For the text-containing cell, return its midpoint in (X, Y) coordinate format. 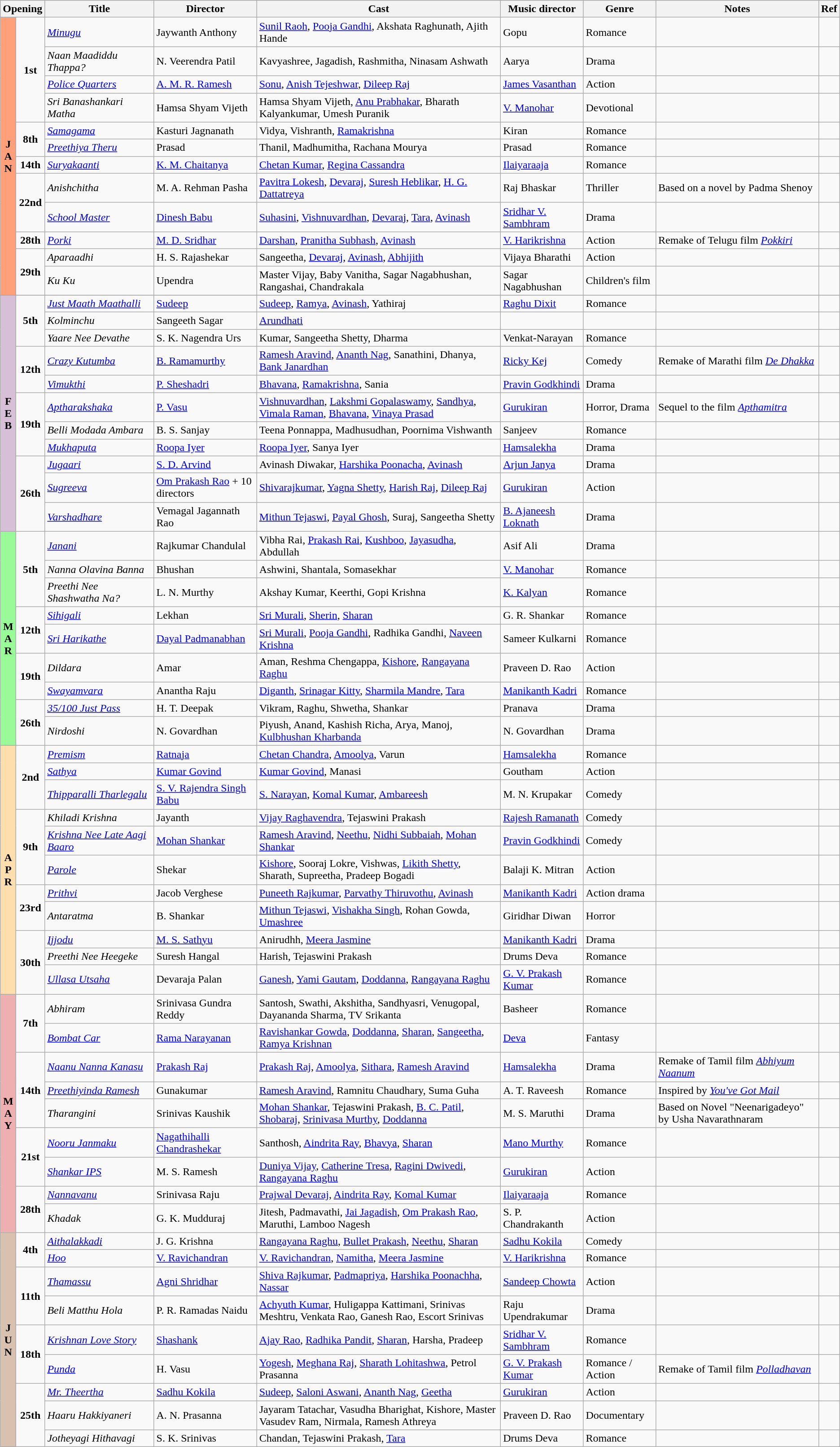
Ashwini, Shantala, Somasekhar (379, 569)
P. R. Ramadas Naidu (206, 1310)
35/100 Just Pass (100, 708)
Puneeth Rajkumar, Parvathy Thiruvothu, Avinash (379, 893)
Punda (100, 1368)
Asif Ali (542, 546)
Mukhaputa (100, 447)
Roopa Iyer (206, 447)
Hamsa Shyam Vijeth, Anu Prabhakar, Bharath Kalyankumar, Umesh Puranik (379, 108)
Arundhati (379, 321)
Haaru Hakkiyaneri (100, 1415)
Sudeep, Saloni Aswani, Ananth Nag, Geetha (379, 1392)
1st (31, 70)
Ratnaja (206, 754)
Teena Ponnappa, Madhusudhan, Poornima Vishwanth (379, 430)
Shankar IPS (100, 1172)
Master Vijay, Baby Vanitha, Sagar Nagabhushan, Rangashai, Chandrakala (379, 280)
Kishore, Sooraj Lokre, Vishwas, Likith Shetty, Sharath, Supreetha, Pradeep Bogadi (379, 870)
Suhasini, Vishnuvardhan, Devaraj, Tara, Avinash (379, 217)
Gopu (542, 32)
M. S. Sathyu (206, 939)
S. P. Chandrakanth (542, 1218)
Hamsa Shyam Vijeth (206, 108)
Just Maath Maathalli (100, 304)
Suresh Hangal (206, 956)
Premism (100, 754)
Rajesh Ramanath (542, 817)
Kolminchu (100, 321)
S. Narayan, Komal Kumar, Ambareesh (379, 794)
Srinivasa Gundra Reddy (206, 1009)
Pavitra Lokesh, Devaraj, Suresh Heblikar, H. G. Dattatreya (379, 188)
Giridhar Diwan (542, 916)
Mithun Tejaswi, Payal Ghosh, Suraj, Sangeetha Shetty (379, 517)
Avinash Diwakar, Harshika Poonacha, Avinash (379, 464)
Aparaadhi (100, 257)
Krishnan Love Story (100, 1340)
Sequel to the film Apthamitra (738, 407)
H. T. Deepak (206, 708)
Preethiyinda Ramesh (100, 1090)
Sonu, Anish Tejeshwar, Dileep Raj (379, 84)
Vishnuvardhan, Lakshmi Gopalaswamy, Sandhya, Vimala Raman, Bhavana, Vinaya Prasad (379, 407)
Bhavana, Ramakrishna, Sania (379, 384)
Based on a novel by Padma Shenoy (738, 188)
Preethiya Theru (100, 148)
Achyuth Kumar, Huligappa Kattimani, Srinivas Meshtru, Venkata Rao, Ganesh Rao, Escort Srinivas (379, 1310)
Sunil Raoh, Pooja Gandhi, Akshata Raghunath, Ajith Hande (379, 32)
21st (31, 1157)
Devotional (620, 108)
B. Ramamurthy (206, 361)
Sri Murali, Pooja Gandhi, Radhika Gandhi, Naveen Krishna (379, 638)
Ramesh Aravind, Ramnitu Chaudhary, Suma Guha (379, 1090)
Sameer Kulkarni (542, 638)
Vikram, Raghu, Shwetha, Shankar (379, 708)
A. T. Raveesh (542, 1090)
9th (31, 847)
Jitesh, Padmavathi, Jai Jagadish, Om Prakash Rao, Maruthi, Lamboo Nagesh (379, 1218)
Shivarajkumar, Yagna Shetty, Harish Raj, Dileep Raj (379, 487)
Ramesh Aravind, Neethu, Nidhi Subbaiah, Mohan Shankar (379, 841)
Sanjeev (542, 430)
11th (31, 1296)
Jaywanth Anthony (206, 32)
Remake of Tamil film Abhiyum Naanum (738, 1067)
Sathya (100, 771)
Rangayana Raghu, Bullet Prakash, Neethu, Sharan (379, 1241)
H. S. Rajashekar (206, 257)
Bombat Car (100, 1038)
Varshadhare (100, 517)
K. Kalyan (542, 592)
7th (31, 1023)
Basheer (542, 1009)
Ref (829, 9)
Music director (542, 9)
Sugreeva (100, 487)
Kasturi Jagnanath (206, 131)
Nooru Janmaku (100, 1142)
Ajay Rao, Radhika Pandit, Sharan, Harsha, Pradeep (379, 1340)
Yaare Nee Devathe (100, 338)
Harish, Tejaswini Prakash (379, 956)
Children's film (620, 280)
Minugu (100, 32)
Akshay Kumar, Keerthi, Gopi Krishna (379, 592)
Nannavanu (100, 1195)
Remake of Telugu film Pokkiri (738, 240)
18th (31, 1354)
Action drama (620, 893)
Jacob Verghese (206, 893)
Sri Banashankari Matha (100, 108)
V. Ravichandran (206, 1258)
Krishna Nee Late Aagi Baaro (100, 841)
Chandan, Tejaswini Prakash, Tara (379, 1438)
23rd (31, 907)
Chetan Kumar, Regina Cassandra (379, 165)
25th (31, 1415)
Vimukthi (100, 384)
Balaji K. Mitran (542, 870)
Shekar (206, 870)
Anirudhh, Meera Jasmine (379, 939)
Ku Ku (100, 280)
Ijjodu (100, 939)
Antaratma (100, 916)
Rama Narayanan (206, 1038)
Abhiram (100, 1009)
Raju Upendrakumar (542, 1310)
Amar (206, 668)
Dinesh Babu (206, 217)
Cast (379, 9)
S. K. Srinivas (206, 1438)
Preethi Nee Heegeke (100, 956)
Roopa Iyer, Sanya Iyer (379, 447)
Thriller (620, 188)
Inspired by You've Got Mail (738, 1090)
Sri Murali, Sherin, Sharan (379, 615)
Sri Harikathe (100, 638)
JAN (8, 156)
Thanil, Madhumitha, Rachana Mourya (379, 148)
Mr. Theertha (100, 1392)
Santhosh, Aindrita Ray, Bhavya, Sharan (379, 1142)
Naan Maadiddu Thappa? (100, 61)
Based on Novel "Neenarigadeyo" by Usha Navarathnaram (738, 1114)
Pranava (542, 708)
M. D. Sridhar (206, 240)
B. Shankar (206, 916)
Upendra (206, 280)
Prakash Raj, Amoolya, Sithara, Ramesh Aravind (379, 1067)
Anantha Raju (206, 691)
Tharangini (100, 1114)
Darshan, Pranitha Subhash, Avinash (379, 240)
Title (100, 9)
Arjun Janya (542, 464)
B. S. Sanjay (206, 430)
22nd (31, 202)
M. S. Maruthi (542, 1114)
Hoo (100, 1258)
A. M. R. Ramesh (206, 84)
P. Vasu (206, 407)
Kumar, Sangeetha Shetty, Dharma (379, 338)
Thipparalli Tharlegalu (100, 794)
Jugaari (100, 464)
Mano Murthy (542, 1142)
Remake of Tamil film Polladhavan (738, 1368)
Nanna Olavina Banna (100, 569)
Duniya Vijay, Catherine Tresa, Ragini Dwivedi, Rangayana Raghu (379, 1172)
Jayanth (206, 817)
Ramesh Aravind, Ananth Nag, Sanathini, Dhanya, Bank Janardhan (379, 361)
JUN (8, 1340)
Shiva Rajkumar, Padmapriya, Harshika Poonachha, Nassar (379, 1281)
James Vasanthan (542, 84)
Crazy Kutumba (100, 361)
Nagathihalli Chandrashekar (206, 1142)
Yogesh, Meghana Raj, Sharath Lohitashwa, Petrol Prasanna (379, 1368)
Director (206, 9)
Rajkumar Chandulal (206, 546)
Sudeep (206, 304)
Preethi Nee Shashwatha Na? (100, 592)
Genre (620, 9)
Sihigali (100, 615)
Mohan Shankar (206, 841)
Venkat-Narayan (542, 338)
Notes (738, 9)
J. G. Krishna (206, 1241)
Vijaya Bharathi (542, 257)
Prajwal Devaraj, Aindrita Ray, Komal Kumar (379, 1195)
Naanu Nanna Kanasu (100, 1067)
Deva (542, 1038)
Om Prakash Rao + 10 directors (206, 487)
Porki (100, 240)
2nd (31, 777)
Ullasa Utsaha (100, 979)
Kumar Govind (206, 771)
Opening (22, 9)
Nirdoshi (100, 731)
FEB (8, 414)
Ricky Kej (542, 361)
Anishchitha (100, 188)
4th (31, 1250)
Dildara (100, 668)
Swayamvara (100, 691)
Suryakaanti (100, 165)
Vemagal Jagannath Rao (206, 517)
Diganth, Srinagar Kitty, Sharmila Mandre, Tara (379, 691)
G. K. Mudduraj (206, 1218)
Aptharakshaka (100, 407)
K. M. Chaitanya (206, 165)
M. A. Rehman Pasha (206, 188)
Prithvi (100, 893)
Fantasy (620, 1038)
Aarya (542, 61)
Santosh, Swathi, Akshitha, Sandhyasri, Venugopal, Dayananda Sharma, TV Srikanta (379, 1009)
Horror (620, 916)
Ravishankar Gowda, Doddanna, Sharan, Sangeetha, Ramya Krishnan (379, 1038)
Agni Shridhar (206, 1281)
Kiran (542, 131)
Goutham (542, 771)
Horror, Drama (620, 407)
MAY (8, 1114)
B. Ajaneesh Loknath (542, 517)
Jayaram Tatachar, Vasudha Bharighat, Kishore, Master Vasudev Ram, Nirmala, Ramesh Athreya (379, 1415)
Janani (100, 546)
Aithalakkadi (100, 1241)
Vijay Raghavendra, Tejaswini Prakash (379, 817)
MAR (8, 638)
Devaraja Palan (206, 979)
Thamassu (100, 1281)
Belli Modada Ambara (100, 430)
Shashank (206, 1340)
Romance / Action (620, 1368)
S. D. Arvind (206, 464)
Jotheyagi Hithavagi (100, 1438)
S. V. Rajendra Singh Babu (206, 794)
A. N. Prasanna (206, 1415)
Khadak (100, 1218)
Beli Matthu Hola (100, 1310)
Sagar Nagabhushan (542, 280)
Vibha Rai, Prakash Rai, Kushboo, Jayasudha, Abdullah (379, 546)
Prakash Raj (206, 1067)
Police Quarters (100, 84)
P. Sheshadri (206, 384)
Sudeep, Ramya, Avinash, Yathiraj (379, 304)
G. R. Shankar (542, 615)
Piyush, Anand, Kashish Richa, Arya, Manoj, Kulbhushan Kharbanda (379, 731)
M. S. Ramesh (206, 1172)
Srinivasa Raju (206, 1195)
Parole (100, 870)
Gunakumar (206, 1090)
8th (31, 139)
APR (8, 870)
Chetan Chandra, Amoolya, Varun (379, 754)
School Master (100, 217)
N. Veerendra Patil (206, 61)
V. Ravichandran, Namitha, Meera Jasmine (379, 1258)
Mohan Shankar, Tejaswini Prakash, B. C. Patil, Shobaraj, Srinivasa Murthy, Doddanna (379, 1114)
Srinivas Kaushik (206, 1114)
Ganesh, Yami Gautam, Doddanna, Rangayana Raghu (379, 979)
Documentary (620, 1415)
Lekhan (206, 615)
Kumar Govind, Manasi (379, 771)
L. N. Murthy (206, 592)
Aman, Reshma Chengappa, Kishore, Rangayana Raghu (379, 668)
Dayal Padmanabhan (206, 638)
Raj Bhaskar (542, 188)
Mithun Tejaswi, Vishakha Singh, Rohan Gowda, Umashree (379, 916)
Remake of Marathi film De Dhakka (738, 361)
30th (31, 962)
Samagama (100, 131)
Bhushan (206, 569)
Khiladi Krishna (100, 817)
Sangeetha, Devaraj, Avinash, Abhijith (379, 257)
S. K. Nagendra Urs (206, 338)
Sandeep Chowta (542, 1281)
H. Vasu (206, 1368)
M. N. Krupakar (542, 794)
Kavyashree, Jagadish, Rashmitha, Ninasam Ashwath (379, 61)
Sangeeth Sagar (206, 321)
Vidya, Vishranth, Ramakrishna (379, 131)
Raghu Dixit (542, 304)
29th (31, 272)
